Locate the cell with the specified text and output its [X, Y] center coordinate. 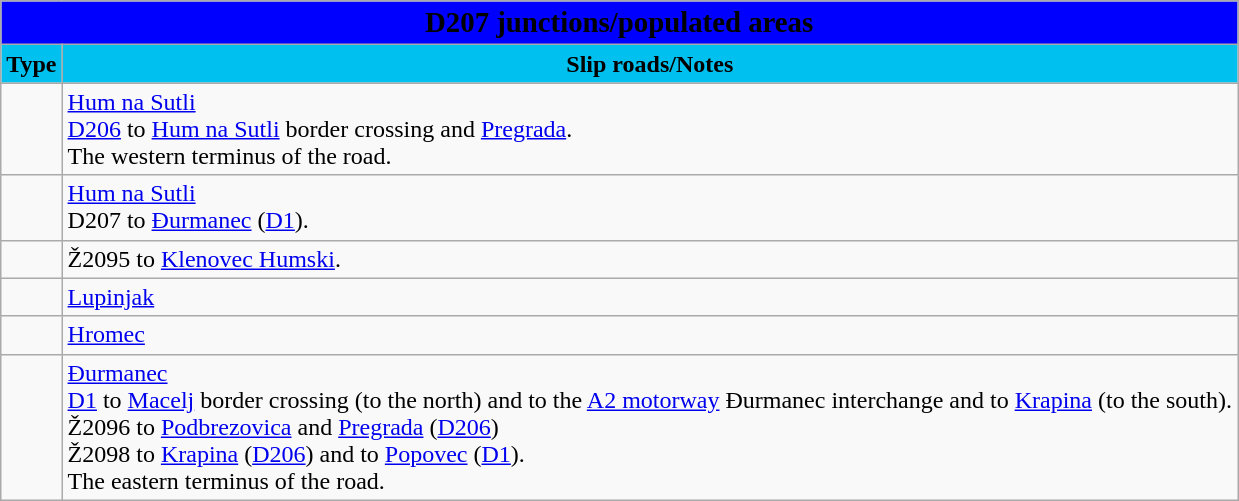
D207 junctions/populated areas [620, 23]
Hum na Sutli D207 to Đurmanec (D1). [650, 208]
Hum na Sutli D206 to Hum na Sutli border crossing and Pregrada.The western terminus of the road. [650, 129]
Slip roads/Notes [650, 64]
Hromec [650, 335]
Type [32, 64]
Ž2095 to Klenovec Humski. [650, 259]
Lupinjak [650, 297]
